Capture the cell that displays the provided text and extract its (x, y) central coordinate. 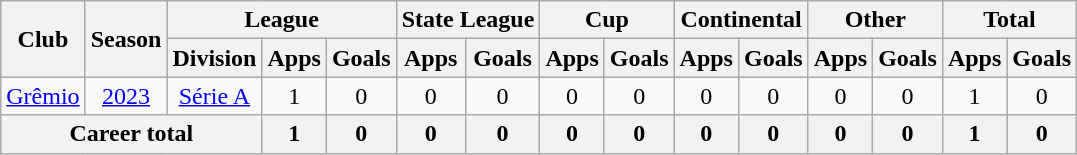
Total (1009, 20)
Grêmio (43, 96)
Club (43, 39)
Division (214, 58)
Season (126, 39)
Other (875, 20)
Cup (607, 20)
League (282, 20)
Career total (132, 134)
Série A (214, 96)
2023 (126, 96)
State League (468, 20)
Continental (741, 20)
